Scan for the cell matching the given text and deliver its (X, Y) coordinate at center. 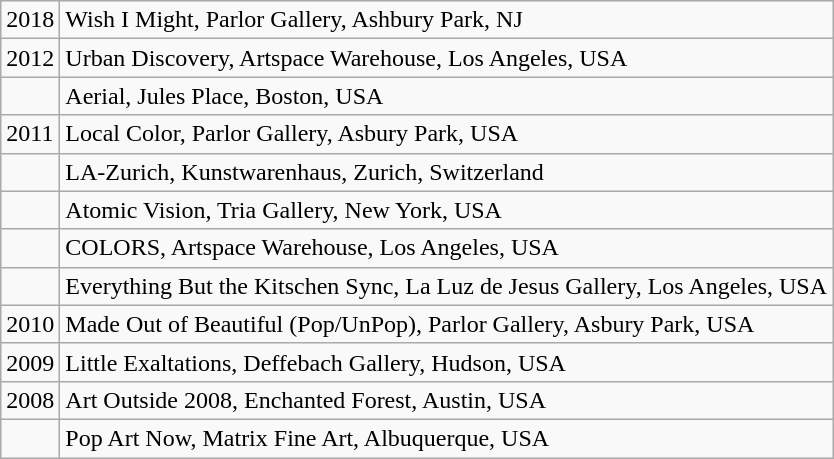
2011 (30, 134)
Little Exaltations, Deffebach Gallery, Hudson, USA (446, 362)
Urban Discovery, Artspace Warehouse, Los Angeles, USA (446, 58)
LA-Zurich, Kunstwarenhaus, Zurich, Switzerland (446, 172)
COLORS, Artspace Warehouse, Los Angeles, USA (446, 248)
2012 (30, 58)
Atomic Vision, Tria Gallery, New York, USA (446, 210)
Made Out of Beautiful (Pop/UnPop), Parlor Gallery, Asbury Park, USA (446, 324)
Local Color, Parlor Gallery, Asbury Park, USA (446, 134)
2018 (30, 20)
Wish I Might, Parlor Gallery, Ashbury Park, NJ (446, 20)
2008 (30, 400)
Pop Art Now, Matrix Fine Art, Albuquerque, USA (446, 438)
Aerial, Jules Place, Boston, USA (446, 96)
Art Outside 2008, Enchanted Forest, Austin, USA (446, 400)
Everything But the Kitschen Sync, La Luz de Jesus Gallery, Los Angeles, USA (446, 286)
2009 (30, 362)
2010 (30, 324)
